Determine the (X, Y) coordinate at the center of the cell enclosing the given text.  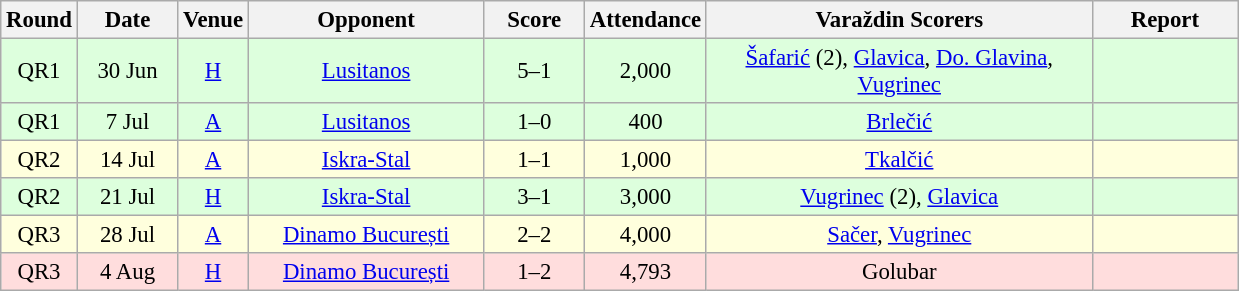
QR3 (39, 235)
3–1 (534, 197)
Varaždin Scorers (899, 20)
400 (646, 122)
Tkalčić (899, 160)
2–2 (534, 235)
Report (1165, 20)
2,000 (646, 72)
Round (39, 20)
4,000 (646, 235)
Dinamo București (366, 235)
3,000 (646, 197)
5–1 (534, 72)
28 Jul (128, 235)
14 Jul (128, 160)
1,000 (646, 160)
Score (534, 20)
Šafarić (2), Glavica, Do. Glavina, Vugrinec (899, 72)
Venue (214, 20)
Brlečić (899, 122)
30 Jun (128, 72)
1–0 (534, 122)
Opponent (366, 20)
Sačer, Vugrinec (899, 235)
Date (128, 20)
1–1 (534, 160)
7 Jul (128, 122)
Attendance (646, 20)
21 Jul (128, 197)
Vugrinec (2), Glavica (899, 197)
